Pinpoint the cell where the given text exists, returning its (X, Y) midpoint coordinate. 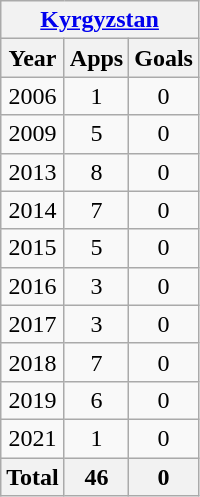
2006 (33, 96)
2015 (33, 248)
6 (96, 400)
8 (96, 172)
Goals (164, 58)
2013 (33, 172)
2009 (33, 134)
Kyrgyzstan (100, 20)
2017 (33, 324)
2016 (33, 286)
2021 (33, 438)
2019 (33, 400)
Apps (96, 58)
2018 (33, 362)
46 (96, 477)
2014 (33, 210)
Year (33, 58)
Total (33, 477)
